Determine the [x, y] coordinate at the center of the cell enclosing the given text.  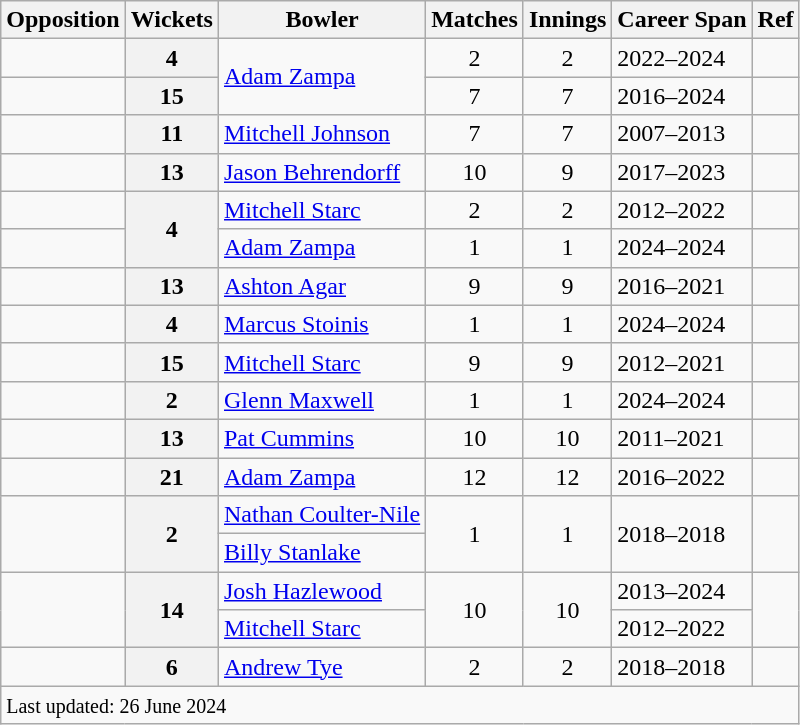
Ref [776, 20]
Andrew Tye [322, 667]
2017–2023 [682, 172]
2011–2021 [682, 438]
Matches [475, 20]
2016–2024 [682, 96]
Nathan Coulter-Nile [322, 515]
2016–2021 [682, 286]
2016–2022 [682, 477]
Glenn Maxwell [322, 400]
Pat Cummins [322, 438]
2013–2024 [682, 591]
Jason Behrendorff [322, 172]
2007–2013 [682, 134]
Ashton Agar [322, 286]
Career Span [682, 20]
Mitchell Johnson [322, 134]
6 [172, 667]
Bowler [322, 20]
14 [172, 610]
Wickets [172, 20]
Last updated: 26 June 2024 [400, 705]
2022–2024 [682, 58]
2012–2021 [682, 362]
21 [172, 477]
Josh Hazlewood [322, 591]
Innings [567, 20]
Marcus Stoinis [322, 324]
Opposition [63, 20]
Billy Stanlake [322, 553]
11 [172, 134]
